Return [x, y] of the center of cell containing provided text 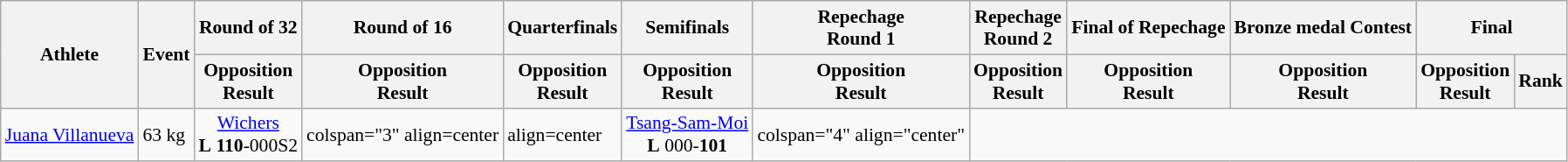
Final of Repechage [1148, 28]
Round of 32 [249, 28]
63 kg [166, 135]
RepechageRound 1 [861, 28]
Wichers L 110-000S2 [249, 135]
colspan="3" align=center [402, 135]
colspan="4" align="center" [861, 135]
Round of 16 [402, 28]
Quarterfinals [562, 28]
RepechageRound 2 [1018, 28]
align=center [562, 135]
Final [1491, 28]
Athlete [70, 54]
Semifinals [687, 28]
Juana Villanueva [70, 135]
Bronze medal Contest [1324, 28]
Event [166, 54]
Rank [1540, 81]
Tsang-Sam-Moi L 000-101 [687, 135]
